Find where the given text appears and provide that cell's center as [X, Y] coordinate. 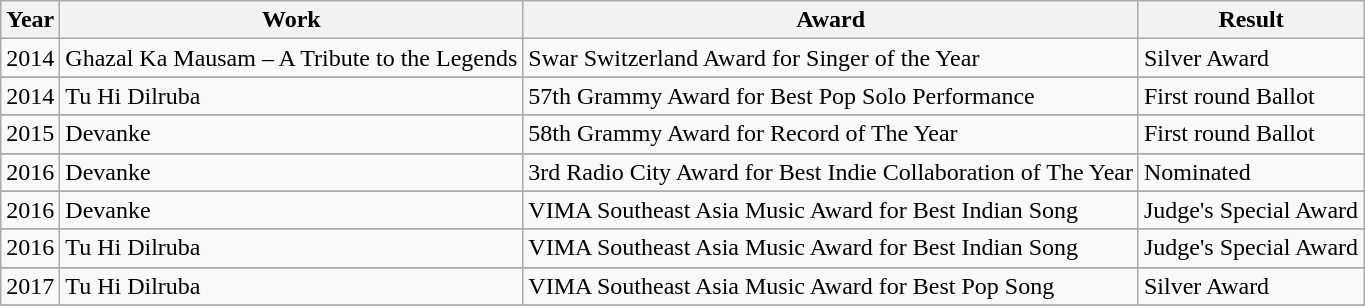
2015 [30, 134]
Award [831, 20]
Result [1250, 20]
Work [292, 20]
VIMA Southeast Asia Music Award for Best Pop Song [831, 286]
58th Grammy Award for Record of The Year [831, 134]
Ghazal Ka Mausam – A Tribute to the Legends [292, 58]
2017 [30, 286]
Nominated [1250, 172]
Swar Switzerland Award for Singer of the Year [831, 58]
Year [30, 20]
57th Grammy Award for Best Pop Solo Performance [831, 96]
3rd Radio City Award for Best Indie Collaboration of The Year [831, 172]
